Identify which cell holds the provided text, then report its (X, Y) central coordinate. 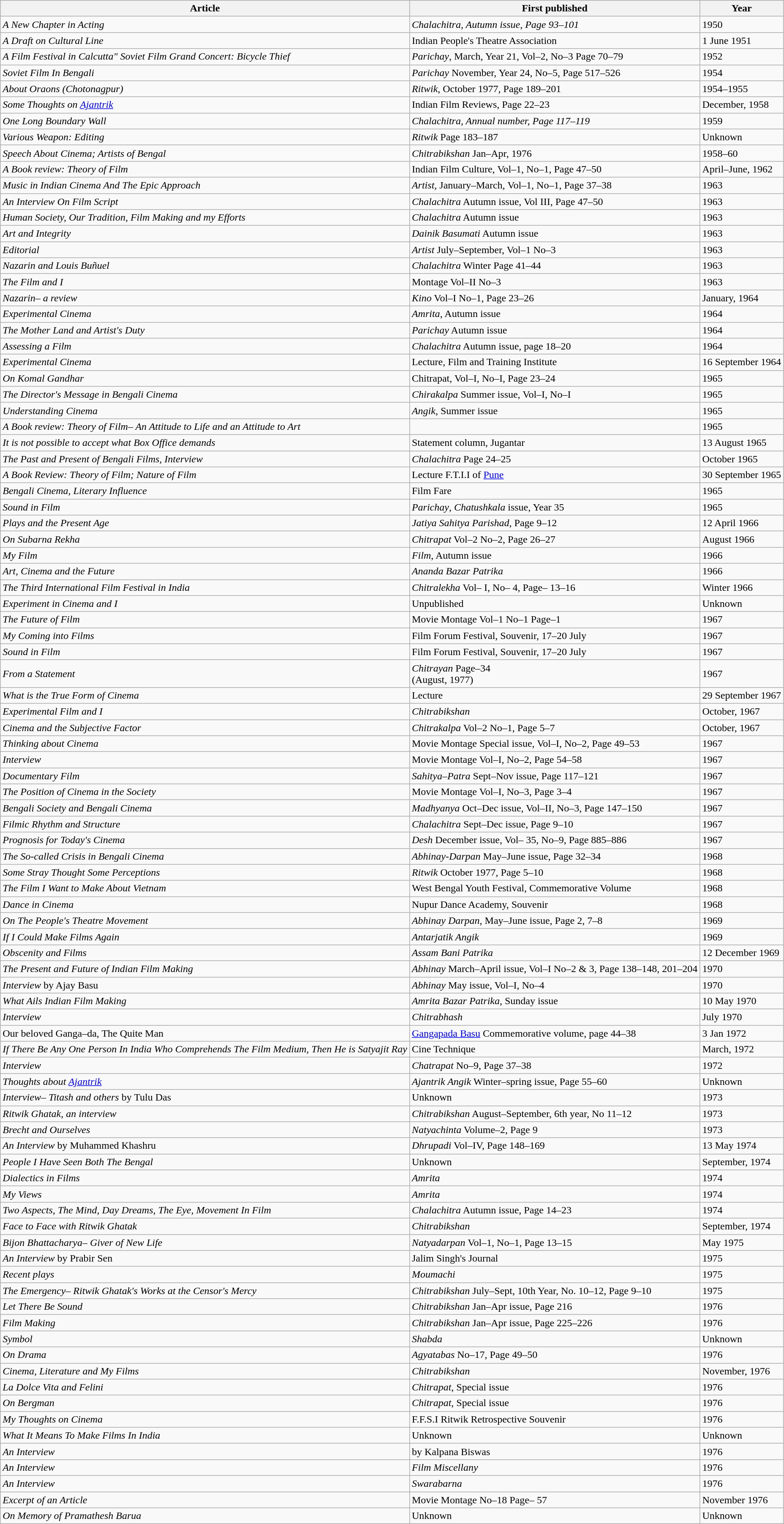
December, 1958 (742, 105)
Various Weapon: Editing (205, 137)
The Past and Present of Bengali Films, Interview (205, 459)
Let There Be Sound (205, 1307)
People I Have Seen Both The Bengal (205, 1162)
Bijon Bhattacharya– Giver of New Life (205, 1242)
Movie Montage Vol–I, No–3, Page 3–4 (554, 792)
Movie Montage No–18 Page– 57 (554, 1500)
Bengali Society and Bengali Cinema (205, 808)
First published (554, 8)
Chirakalpa Summer issue, Vol–I, No–I (554, 394)
Article (205, 8)
Chitrayan Page–34(August, 1977) (554, 674)
Abhinay-Darpan May–June issue, Page 32–34 (554, 856)
Excerpt of an Article (205, 1500)
The Film and I (205, 282)
Dialectics in Films (205, 1178)
Ritwik Page 183–187 (554, 137)
Speech About Cinema; Artists of Bengal (205, 153)
Our beloved Ganga–da, The Quite Man (205, 1033)
Chitrapat, Vol–I, No–I, Page 23–24 (554, 378)
My Coming into Films (205, 636)
Art and Integrity (205, 234)
Winter 1966 (742, 587)
The Film I Want to Make About Vietnam (205, 888)
Editorial (205, 250)
On Memory of Pramathesh Barua (205, 1516)
January, 1964 (742, 298)
Artist July–September, Vol–1 No–3 (554, 250)
An Interview by Muhammed Khashru (205, 1146)
Chitrabikshan August–September, 6th year, No 11–12 (554, 1114)
Interview by Ajay Basu (205, 985)
What It Means To Make Films In India (205, 1435)
1 June 1951 (742, 41)
Chitrabikshan Jan–Apr issue, Page 225–226 (554, 1323)
Parichay Autumn issue (554, 330)
Chatrapat No–9, Page 37–38 (554, 1065)
Unpublished (554, 604)
Antarjatik Angik (554, 937)
Chitrabikshan Jan–Apr, 1976 (554, 153)
Swarabarna (554, 1483)
Chalachitra Autumn issue, Page 14–23 (554, 1210)
On Drama (205, 1355)
1954 (742, 73)
Film, Autumn issue (554, 555)
Film Making (205, 1323)
Film Fare (554, 491)
If I Could Make Films Again (205, 937)
Cinema, Literature and My Films (205, 1371)
Amrita, Autumn issue (554, 314)
Abhinay Darpan, May–June issue, Page 2, 7–8 (554, 920)
Lecture, Film and Training Institute (554, 362)
La Dolce Vita and Felini (205, 1387)
Chalachitra Winter Page 41–44 (554, 266)
Cine Technique (554, 1049)
An Interview by Prabir Sen (205, 1259)
The Emergency– Ritwik Ghatak's Works at the Censor's Mercy (205, 1291)
The Future of Film (205, 620)
Experiment in Cinema and I (205, 604)
What Ails Indian Film Making (205, 1001)
1959 (742, 121)
Ritwik, October 1977, Page 189–201 (554, 89)
The So-called Crisis in Bengali Cinema (205, 856)
Nupur Dance Academy, Souvenir (554, 904)
12 December 1969 (742, 953)
April–June, 1962 (742, 169)
Year (742, 8)
Agyatabas No–17, Page 49–50 (554, 1355)
Natyachinta Volume–2, Page 9 (554, 1130)
About Oraons (Chotonagpur) (205, 89)
Dance in Cinema (205, 904)
From a Statement (205, 674)
13 August 1965 (742, 442)
Soviet Film In Bengali (205, 73)
Dainik Basumati Autumn issue (554, 234)
Music in Indian Cinema And The Epic Approach (205, 185)
November, 1976 (742, 1371)
Art, Cinema and the Future (205, 571)
Chalachitra, Autumn issue, Page 93–101 (554, 25)
Artist, January–March, Vol–1, No–1, Page 37–38 (554, 185)
Chalachitra Autumn issue, Vol III, Page 47–50 (554, 202)
Ritwik Ghatak, an interview (205, 1114)
Chalachitra Sept–Dec issue, Page 9–10 (554, 824)
Film Miscellany (554, 1467)
A Book review: Theory of Film– An Attitude to Life and an Attitude to Art (205, 426)
Chalachitra Autumn issue, page 18–20 (554, 346)
1952 (742, 57)
Some Thoughts on Ajantrik (205, 105)
1950 (742, 25)
13 May 1974 (742, 1146)
Jalim Singh's Journal (554, 1259)
Moumachi (554, 1275)
What is the True Form of Cinema (205, 695)
Abhinay March–April issue, Vol–I No–2 & 3, Page 138–148, 201–204 (554, 969)
Sahitya–Patra Sept–Nov issue, Page 117–121 (554, 776)
Human Society, Our Tradition, Film Making and my Efforts (205, 218)
Abhinay May issue, Vol–I, No–4 (554, 985)
Ajantrik Angik Winter–spring issue, Page 55–60 (554, 1082)
Desh December issue, Vol– 35, No–9, Page 885–886 (554, 840)
Two Aspects, The Mind, Day Dreams, The Eye, Movement In Film (205, 1210)
Chitralekha Vol– I, No– 4, Page– 13–16 (554, 587)
Plays and the Present Age (205, 523)
10 May 1970 (742, 1001)
3 Jan 1972 (742, 1033)
Natyadarpan Vol–1, No–1, Page 13–15 (554, 1242)
Movie Montage Vol–I, No–2, Page 54–58 (554, 760)
Chitrapat Vol–2 No–2, Page 26–27 (554, 539)
August 1966 (742, 539)
If There Be Any One Person In India Who Comprehends The Film Medium, Then He is Satyajit Ray (205, 1049)
Dhrupadi Vol–IV, Page 148–169 (554, 1146)
Montage Vol–II No–3 (554, 282)
Chalachitra Page 24–25 (554, 459)
Parichay, March, Year 21, Vol–2, No–3 Page 70–79 (554, 57)
Parichay, Chatushkala issue, Year 35 (554, 507)
Thinking about Cinema (205, 744)
F.F.S.I Ritwik Retrospective Souvenir (554, 1419)
Movie Montage Vol–1 No–1 Page–1 (554, 620)
Interview– Titash and others by Tulu Das (205, 1098)
Shabda (554, 1339)
Indian Film Reviews, Page 22–23 (554, 105)
Assam Bani Patrika (554, 953)
The Mother Land and Artist's Duty (205, 330)
Brecht and Ourselves (205, 1130)
1954–1955 (742, 89)
West Bengal Youth Festival, Commemorative Volume (554, 888)
March, 1972 (742, 1049)
On Subarna Rekha (205, 539)
May 1975 (742, 1242)
The Position of Cinema in the Society (205, 792)
Lecture F.T.I.I of Pune (554, 475)
On Komal Gandhar (205, 378)
Experimental Film and I (205, 711)
16 September 1964 (742, 362)
Chitrabikshan July–Sept, 10th Year, No. 10–12, Page 9–10 (554, 1291)
Prognosis for Today's Cinema (205, 840)
Chalachitra, Annual number, Page 117–119 (554, 121)
The Present and Future of Indian Film Making (205, 969)
Understanding Cinema (205, 410)
One Long Boundary Wall (205, 121)
The Third International Film Festival in India (205, 587)
Cinema and the Subjective Factor (205, 727)
An Interview On Film Script (205, 202)
by Kalpana Biswas (554, 1451)
1958–60 (742, 153)
Gangapada Basu Commemorative volume, page 44–38 (554, 1033)
Documentary Film (205, 776)
Angik, Summer issue (554, 410)
Ritwik October 1977, Page 5–10 (554, 872)
My Views (205, 1194)
Nazarin– a review (205, 298)
Amrita Bazar Patrika, Sunday issue (554, 1001)
Recent plays (205, 1275)
Obscenity and Films (205, 953)
Ananda Bazar Patrika (554, 571)
Chitrakalpa Vol–2 No–1, Page 5–7 (554, 727)
Movie Montage Special issue, Vol–I, No–2, Page 49–53 (554, 744)
November 1976 (742, 1500)
Chitrabikshan Jan–Apr issue, Page 216 (554, 1307)
Jatiya Sahitya Parishad, Page 9–12 (554, 523)
A Film Festival in Calcutta" Soviet Film Grand Concert: Bicycle Thief (205, 57)
Nazarin and Louis Buñuel (205, 266)
Chalachitra Autumn issue (554, 218)
Some Stray Thought Some Perceptions (205, 872)
Statement column, Jugantar (554, 442)
On The People's Theatre Movement (205, 920)
30 September 1965 (742, 475)
Face to Face with Ritwik Ghatak (205, 1226)
Madhyanya Oct–Dec issue, Vol–II, No–3, Page 147–150 (554, 808)
Thoughts about Ajantrik (205, 1082)
Symbol (205, 1339)
Assessing a Film (205, 346)
Bengali Cinema, Literary Influence (205, 491)
A New Chapter in Acting (205, 25)
The Director's Message in Bengali Cinema (205, 394)
Chitrabhash (554, 1017)
Parichay November, Year 24, No–5, Page 517–526 (554, 73)
It is not possible to accept what Box Office demands (205, 442)
My Film (205, 555)
A Book Review: Theory of Film; Nature of Film (205, 475)
A Draft on Cultural Line (205, 41)
My Thoughts on Cinema (205, 1419)
July 1970 (742, 1017)
12 April 1966 (742, 523)
Indian People's Theatre Association (554, 41)
On Bergman (205, 1403)
Filmic Rhythm and Structure (205, 824)
29 September 1967 (742, 695)
A Book review: Theory of Film (205, 169)
Lecture (554, 695)
October 1965 (742, 459)
Indian Film Culture, Vol–1, No–1, Page 47–50 (554, 169)
Kino Vol–I No–1, Page 23–26 (554, 298)
1972 (742, 1065)
